Find where the given text appears and provide that cell's center as [X, Y] coordinate. 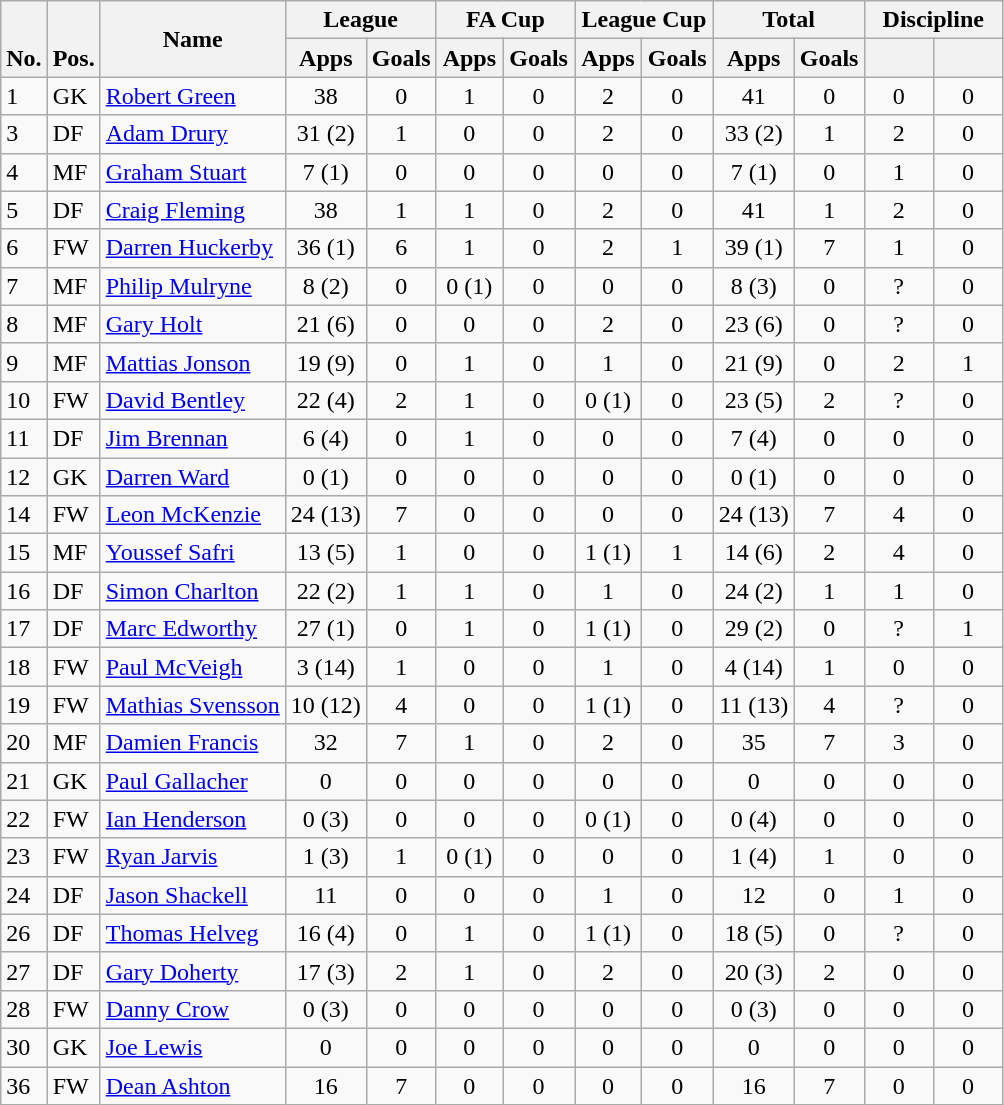
Ryan Jarvis [192, 857]
26 [24, 933]
David Bentley [192, 400]
22 [24, 819]
31 (2) [326, 134]
No. [24, 39]
4 (14) [754, 667]
Ian Henderson [192, 819]
14 (6) [754, 553]
24 [24, 895]
23 [24, 857]
Mathias Svensson [192, 705]
League Cup [644, 20]
FA Cup [506, 20]
Paul McVeigh [192, 667]
9 [24, 362]
36 [24, 1085]
19 (9) [326, 362]
Joe Lewis [192, 1047]
8 [24, 324]
Gary Holt [192, 324]
Darren Ward [192, 477]
27 (1) [326, 629]
36 (1) [326, 248]
Total [788, 20]
Darren Huckerby [192, 248]
Jason Shackell [192, 895]
Adam Drury [192, 134]
14 [24, 515]
21 [24, 781]
29 (2) [754, 629]
Danny Crow [192, 1009]
32 [326, 743]
13 (5) [326, 553]
Marc Edworthy [192, 629]
Damien Francis [192, 743]
6 (4) [326, 438]
28 [24, 1009]
18 [24, 667]
League [360, 20]
16 (4) [326, 933]
22 (4) [326, 400]
Graham Stuart [192, 172]
Craig Fleming [192, 210]
15 [24, 553]
24 (2) [754, 591]
20 (3) [754, 971]
21 (9) [754, 362]
Leon McKenzie [192, 515]
1 (4) [754, 857]
23 (5) [754, 400]
8 (2) [326, 286]
30 [24, 1047]
Dean Ashton [192, 1085]
1 (3) [326, 857]
Gary Doherty [192, 971]
Thomas Helveg [192, 933]
10 [24, 400]
7 (4) [754, 438]
17 [24, 629]
Robert Green [192, 96]
22 (2) [326, 591]
5 [24, 210]
Pos. [74, 39]
33 (2) [754, 134]
8 (3) [754, 286]
23 (6) [754, 324]
11 (13) [754, 705]
21 (6) [326, 324]
3 (14) [326, 667]
10 (12) [326, 705]
17 (3) [326, 971]
35 [754, 743]
0 (4) [754, 819]
Mattias Jonson [192, 362]
Jim Brennan [192, 438]
20 [24, 743]
Youssef Safri [192, 553]
39 (1) [754, 248]
19 [24, 705]
Name [192, 39]
Paul Gallacher [192, 781]
Philip Mulryne [192, 286]
Simon Charlton [192, 591]
18 (5) [754, 933]
27 [24, 971]
Discipline [934, 20]
